Locate the cell with the specified text and output its [x, y] center coordinate. 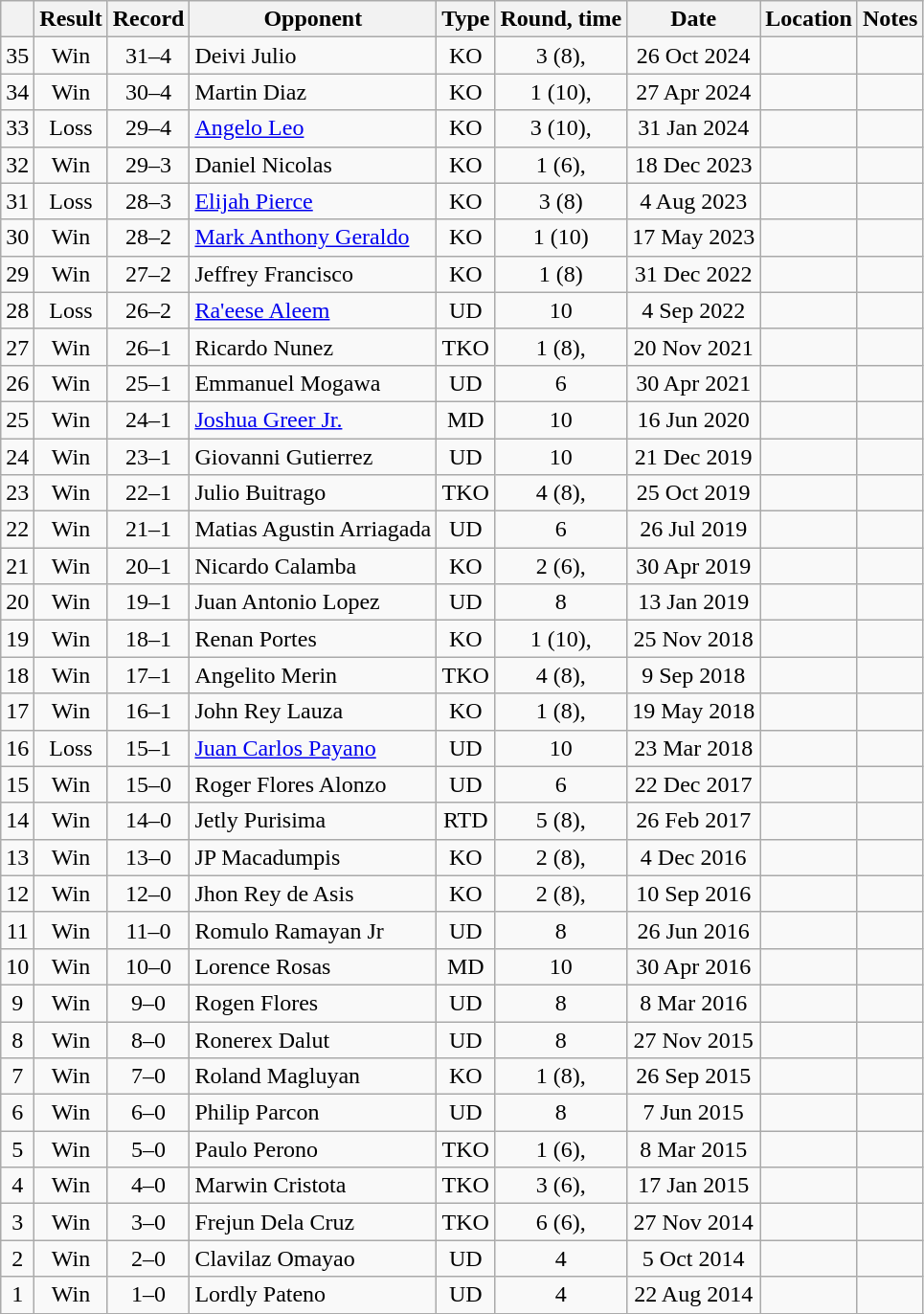
29–4 [148, 128]
24–1 [148, 419]
RTD [465, 821]
Jhon Rey de Asis [313, 894]
4 Dec 2016 [693, 857]
9 [17, 1003]
5–0 [148, 1149]
14 [17, 821]
Emmanuel Mogawa [313, 383]
8 Mar 2016 [693, 1003]
13 [17, 857]
John Rey Lauza [313, 712]
18–1 [148, 639]
Record [148, 19]
1 (8) [561, 274]
JP Macadumpis [313, 857]
Clavilaz Omayao [313, 1258]
Nicardo Calamba [313, 566]
2–0 [148, 1258]
26 Feb 2017 [693, 821]
33 [17, 128]
Roger Flores Alonzo [313, 784]
3 (6), [561, 1186]
30–4 [148, 92]
24 [17, 457]
17 [17, 712]
28–2 [148, 238]
Elijah Pierce [313, 201]
Lordly Pateno [313, 1295]
25 Oct 2019 [693, 493]
3 (10), [561, 128]
20–1 [148, 566]
3 (8), [561, 56]
26 Oct 2024 [693, 56]
Joshua Greer Jr. [313, 419]
27 Nov 2015 [693, 1039]
6–0 [148, 1113]
7 Jun 2015 [693, 1113]
27 [17, 347]
Notes [890, 19]
34 [17, 92]
26–1 [148, 347]
32 [17, 165]
19–1 [148, 602]
7–0 [148, 1076]
15–0 [148, 784]
16 Jun 2020 [693, 419]
26 [17, 383]
1 (10) [561, 238]
Location [809, 19]
3 [17, 1222]
17 Jan 2015 [693, 1186]
31 [17, 201]
25 Nov 2018 [693, 639]
16–1 [148, 712]
Marwin Cristota [313, 1186]
13 Jan 2019 [693, 602]
Giovanni Gutierrez [313, 457]
12–0 [148, 894]
4 Sep 2022 [693, 310]
20 Nov 2021 [693, 347]
5 (8), [561, 821]
10 Sep 2016 [693, 894]
27–2 [148, 274]
3–0 [148, 1222]
27 Nov 2014 [693, 1222]
18 [17, 675]
8 Mar 2015 [693, 1149]
22–1 [148, 493]
5 [17, 1149]
31 Jan 2024 [693, 128]
26 Jun 2016 [693, 930]
4–0 [148, 1186]
20 [17, 602]
1 [17, 1295]
21–1 [148, 530]
Angelo Leo [313, 128]
22 [17, 530]
Matias Agustin Arriagada [313, 530]
Julio Buitrago [313, 493]
23–1 [148, 457]
26 Jul 2019 [693, 530]
Date [693, 19]
Renan Portes [313, 639]
3 (8) [561, 201]
25–1 [148, 383]
30 Apr 2019 [693, 566]
16 [17, 748]
19 May 2018 [693, 712]
Romulo Ramayan Jr [313, 930]
Jeffrey Francisco [313, 274]
35 [17, 56]
Lorence Rosas [313, 966]
17 May 2023 [693, 238]
11 [17, 930]
Rogen Flores [313, 1003]
25 [17, 419]
Type [465, 19]
Deivi Julio [313, 56]
Ricardo Nunez [313, 347]
Philip Parcon [313, 1113]
Ra'eese Aleem [313, 310]
28 [17, 310]
Angelito Merin [313, 675]
31 Dec 2022 [693, 274]
4 Aug 2023 [693, 201]
Jetly Purisima [313, 821]
29 [17, 274]
26–2 [148, 310]
23 [17, 493]
21 [17, 566]
Opponent [313, 19]
22 Aug 2014 [693, 1295]
30 Apr 2016 [693, 966]
27 Apr 2024 [693, 92]
Martin Diaz [313, 92]
2 [17, 1258]
29–3 [148, 165]
30 Apr 2021 [693, 383]
Juan Antonio Lopez [313, 602]
8–0 [148, 1039]
6 (6), [561, 1222]
22 Dec 2017 [693, 784]
9–0 [148, 1003]
5 Oct 2014 [693, 1258]
Ronerex Dalut [313, 1039]
Mark Anthony Geraldo [313, 238]
23 Mar 2018 [693, 748]
19 [17, 639]
Frejun Dela Cruz [313, 1222]
10–0 [148, 966]
14–0 [148, 821]
13–0 [148, 857]
12 [17, 894]
Round, time [561, 19]
9 Sep 2018 [693, 675]
17–1 [148, 675]
31–4 [148, 56]
2 (6), [561, 566]
11–0 [148, 930]
15 [17, 784]
Roland Magluyan [313, 1076]
7 [17, 1076]
26 Sep 2015 [693, 1076]
1–0 [148, 1295]
Daniel Nicolas [313, 165]
Juan Carlos Payano [313, 748]
28–3 [148, 201]
15–1 [148, 748]
Result [71, 19]
18 Dec 2023 [693, 165]
21 Dec 2019 [693, 457]
30 [17, 238]
Paulo Perono [313, 1149]
